Find where the given text appears and provide that cell's center as [X, Y] coordinate. 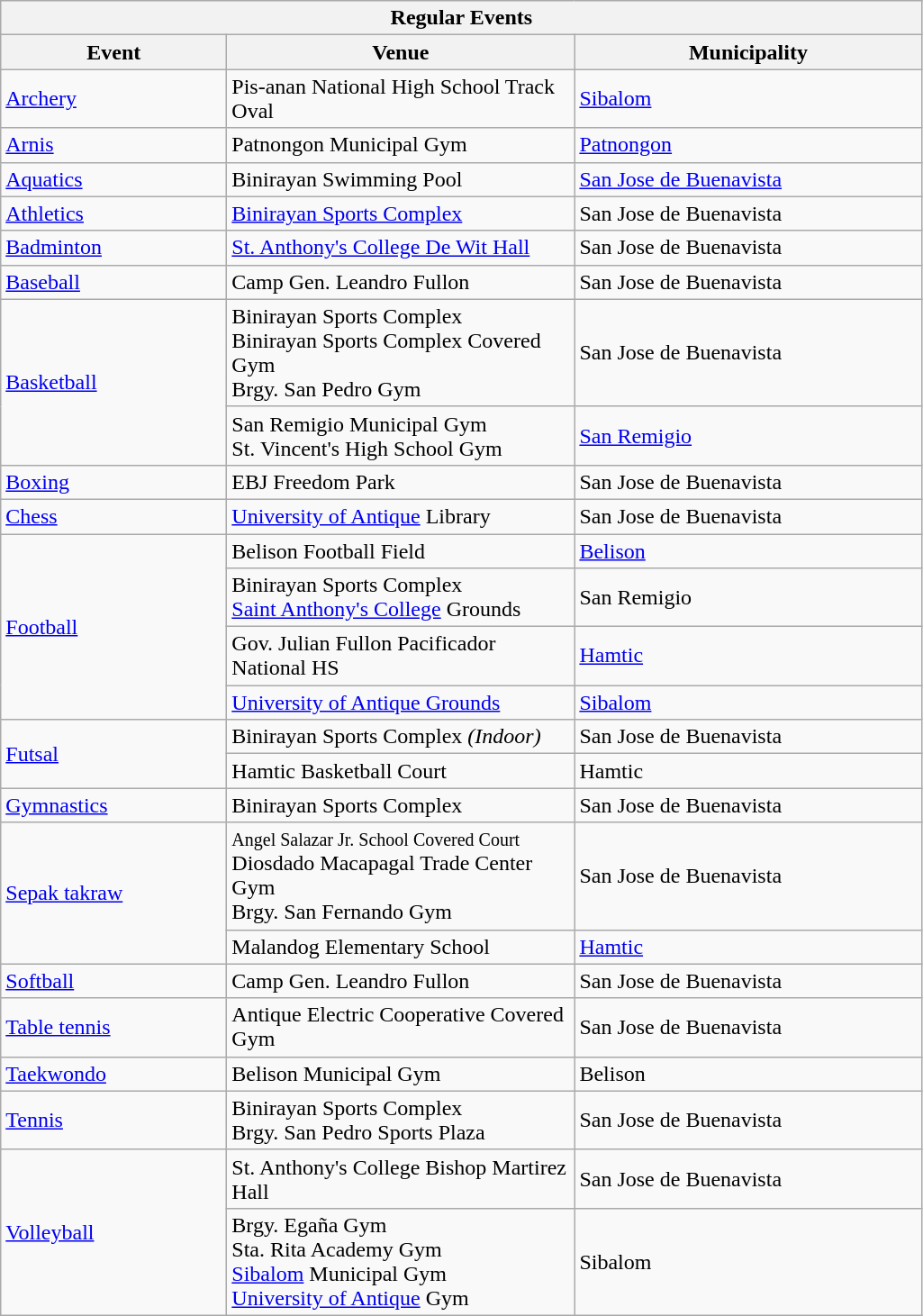
Binirayan Sports Complex (Indoor) [401, 737]
Futsal [113, 754]
Table tennis [113, 1027]
Sepak takraw [113, 894]
Brgy. Egaña Gym Sta. Rita Academy Gym Sibalom Municipal Gym University of Antique Gym [401, 1261]
University of Antique Grounds [401, 703]
Arnis [113, 145]
Venue [401, 52]
Patnongon Municipal Gym [401, 145]
Belison Football Field [401, 550]
Antique Electric Cooperative Covered Gym [401, 1027]
Softball [113, 981]
Patnongon [748, 145]
EBJ Freedom Park [401, 482]
Aquatics [113, 179]
Taekwondo [113, 1074]
Boxing [113, 482]
Hamtic Basketball Court [401, 771]
Malandog Elementary School [401, 947]
Pis-anan National High School Track Oval [401, 99]
Football [113, 626]
Gymnastics [113, 805]
Baseball [113, 282]
Chess [113, 516]
St. Anthony's College Bishop Martirez Hall [401, 1178]
Municipality [748, 52]
Badminton [113, 248]
Archery [113, 99]
Angel Salazar Jr. School Covered Court Diosdado Macapagal Trade Center Gym Brgy. San Fernando Gym [401, 876]
Binirayan Sports Complex Binirayan Sports Complex Covered Gym Brgy. San Pedro Gym [401, 353]
San Remigio Municipal Gym St. Vincent's High School Gym [401, 436]
Binirayan Swimming Pool [401, 179]
Binirayan Sports Complex Brgy. San Pedro Sports Plaza [401, 1121]
University of Antique Library [401, 516]
Binirayan Sports ComplexSaint Anthony's College Grounds [401, 598]
Event [113, 52]
Regular Events [461, 18]
St. Anthony's College De Wit Hall [401, 248]
Belison Municipal Gym [401, 1074]
Volleyball [113, 1232]
Basketball [113, 382]
Gov. Julian Fullon Pacificador National HS [401, 656]
Tennis [113, 1121]
Athletics [113, 213]
